Extract the [X, Y] coordinate from the center of the cell holding the provided text.  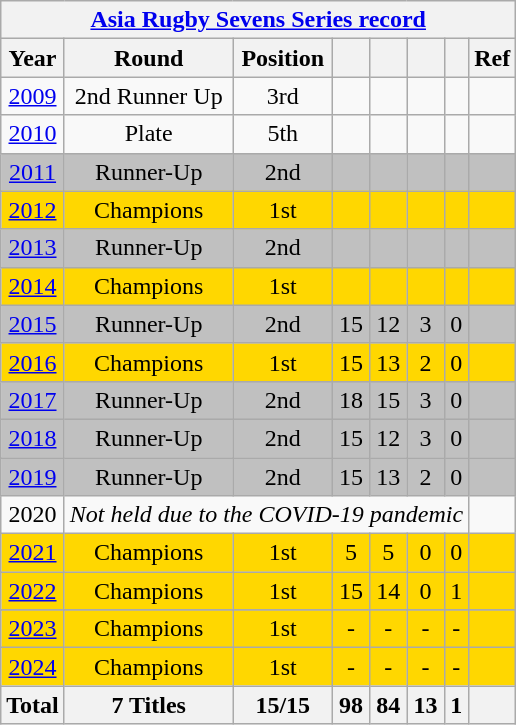
84 [388, 705]
2020 [33, 515]
2013 [33, 248]
2nd Runner Up [148, 96]
Position [282, 58]
2010 [33, 134]
Asia Rugby Sevens Series record [258, 20]
2011 [33, 172]
5th [282, 134]
2019 [33, 477]
Plate [148, 134]
2014 [33, 286]
2021 [33, 553]
2016 [33, 362]
2017 [33, 400]
7 Titles [148, 705]
98 [352, 705]
15/15 [282, 705]
14 [388, 591]
2022 [33, 591]
2024 [33, 667]
Total [33, 705]
Year [33, 58]
2023 [33, 629]
2018 [33, 438]
2009 [33, 96]
2012 [33, 210]
3rd [282, 96]
18 [352, 400]
2015 [33, 324]
Round [148, 58]
Ref [492, 58]
Not held due to the COVID-19 pandemic [266, 515]
